Scan for the cell matching the given text and deliver its (X, Y) coordinate at center. 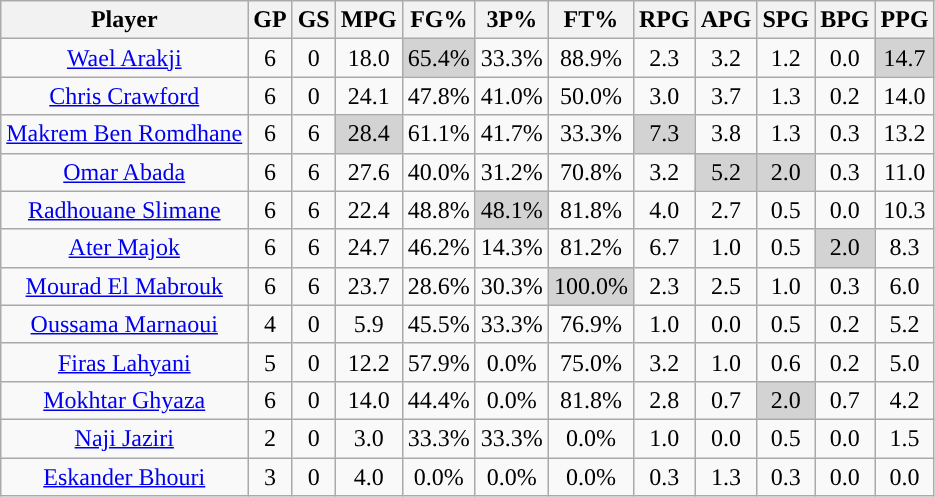
RPG (664, 20)
2.7 (726, 210)
30.3% (512, 286)
3.7 (726, 96)
4 (270, 324)
12.2 (368, 362)
2 (270, 438)
Mourad El Mabrouk (124, 286)
Ater Majok (124, 248)
5.9 (368, 324)
24.1 (368, 96)
SPG (786, 20)
14.7 (904, 58)
BPG (845, 20)
3 (270, 477)
76.9% (590, 324)
Firas Lahyani (124, 362)
FT% (590, 20)
2.5 (726, 286)
22.4 (368, 210)
28.4 (368, 134)
FG% (438, 20)
47.8% (438, 96)
13.2 (904, 134)
5 (270, 362)
1.5 (904, 438)
7.3 (664, 134)
Makrem Ben Romdhane (124, 134)
75.0% (590, 362)
48.1% (512, 210)
Player (124, 20)
31.2% (512, 172)
40.0% (438, 172)
11.0 (904, 172)
GS (314, 20)
MPG (368, 20)
65.4% (438, 58)
3.8 (726, 134)
44.4% (438, 400)
50.0% (590, 96)
APG (726, 20)
GP (270, 20)
27.6 (368, 172)
8.3 (904, 248)
2.8 (664, 400)
1.2 (786, 58)
Naji Jaziri (124, 438)
14.3% (512, 248)
Oussama Marnaoui (124, 324)
81.2% (590, 248)
48.8% (438, 210)
100.0% (590, 286)
10.3 (904, 210)
6.0 (904, 286)
PPG (904, 20)
3P% (512, 20)
Mokhtar Ghyaza (124, 400)
45.5% (438, 324)
6.7 (664, 248)
23.7 (368, 286)
24.7 (368, 248)
88.9% (590, 58)
Omar Abada (124, 172)
57.9% (438, 362)
Wael Arakji (124, 58)
41.0% (512, 96)
18.0 (368, 58)
4.2 (904, 400)
61.1% (438, 134)
Eskander Bhouri (124, 477)
46.2% (438, 248)
41.7% (512, 134)
0.6 (786, 362)
70.8% (590, 172)
28.6% (438, 286)
5.0 (904, 362)
Chris Crawford (124, 96)
Radhouane Slimane (124, 210)
